Detect which cell encompasses the target text, then output its (x, y) center coordinate. 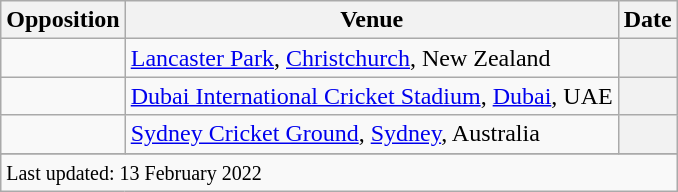
Dubai International Cricket Stadium, Dubai, UAE (372, 96)
Last updated: 13 February 2022 (339, 172)
Venue (372, 20)
Date (648, 20)
Lancaster Park, Christchurch, New Zealand (372, 58)
Sydney Cricket Ground, Sydney, Australia (372, 134)
Opposition (63, 20)
